Determine the (X, Y) coordinate at the center of the cell enclosing the given text.  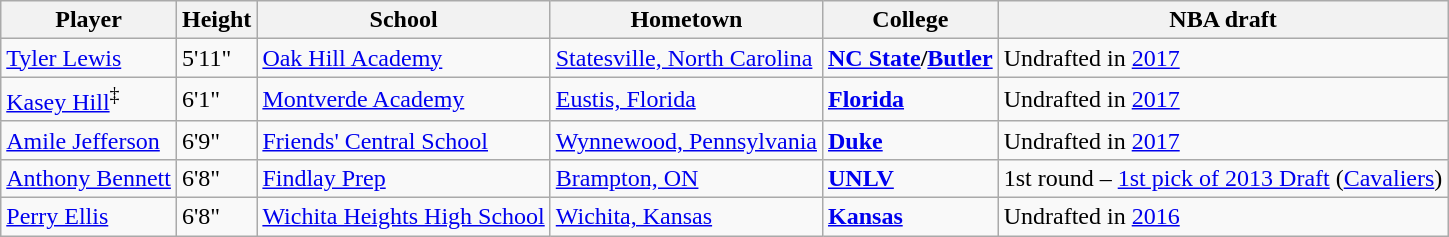
Statesville, North Carolina (686, 58)
Montverde Academy (404, 100)
Friends' Central School (404, 140)
Undrafted in 2016 (1223, 217)
Kansas (910, 217)
UNLV (910, 178)
Anthony Bennett (89, 178)
6'1" (216, 100)
NBA draft (1223, 20)
Kasey Hill‡ (89, 100)
Brampton, ON (686, 178)
Wynnewood, Pennsylvania (686, 140)
Tyler Lewis (89, 58)
Duke (910, 140)
1st round – 1st pick of 2013 Draft (Cavaliers) (1223, 178)
Oak Hill Academy (404, 58)
Height (216, 20)
Perry Ellis (89, 217)
Amile Jefferson (89, 140)
School (404, 20)
Florida (910, 100)
Findlay Prep (404, 178)
Wichita Heights High School (404, 217)
College (910, 20)
Hometown (686, 20)
Eustis, Florida (686, 100)
5'11" (216, 58)
6'9" (216, 140)
Wichita, Kansas (686, 217)
NC State/Butler (910, 58)
Player (89, 20)
